Find where the given text appears and provide that cell's center as (x, y) coordinate. 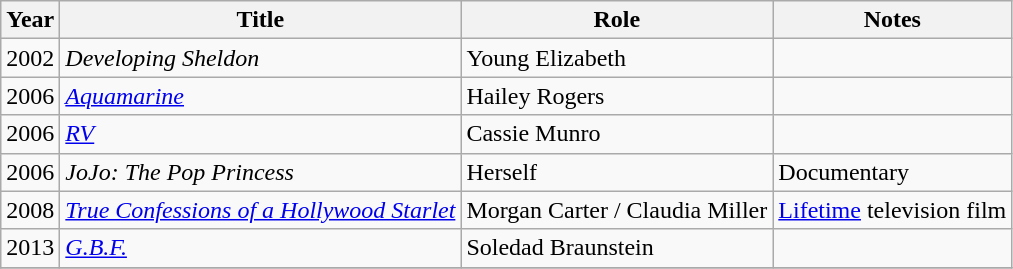
Aquamarine (260, 96)
True Confessions of a Hollywood Starlet (260, 210)
Title (260, 20)
RV (260, 134)
Herself (617, 172)
Lifetime television film (892, 210)
Hailey Rogers (617, 96)
2013 (30, 248)
Year (30, 20)
Role (617, 20)
2008 (30, 210)
Young Elizabeth (617, 58)
2002 (30, 58)
Notes (892, 20)
Soledad Braunstein (617, 248)
Documentary (892, 172)
Developing Sheldon (260, 58)
Cassie Munro (617, 134)
JoJo: The Pop Princess (260, 172)
G.B.F. (260, 248)
Morgan Carter / Claudia Miller (617, 210)
